Detect which cell encompasses the target text, then output its [x, y] center coordinate. 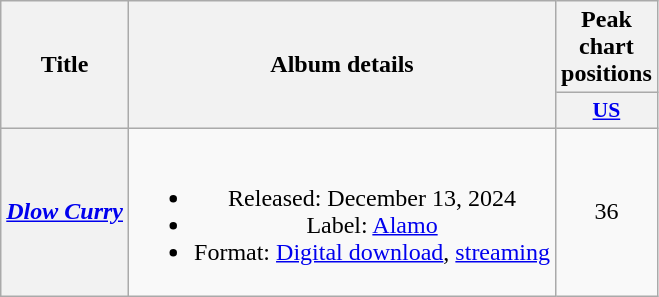
Title [65, 65]
Released: December 13, 2024Label: AlamoFormat: Digital download, streaming [342, 212]
Album details [342, 65]
US [607, 111]
Dlow Curry [65, 212]
Peak chart positions [607, 47]
36 [607, 212]
